Output the [x, y] coordinate of the center of the cell containing the given text.  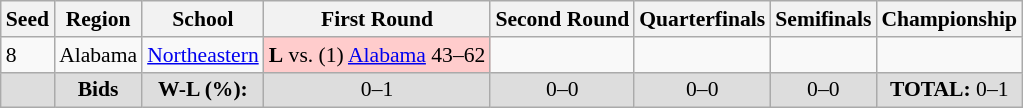
Region [98, 19]
First Round [378, 19]
School [203, 19]
W-L (%): [203, 90]
Championship [949, 19]
Seed [28, 19]
TOTAL: 0–1 [949, 90]
Bids [98, 90]
Quarterfinals [702, 19]
Second Round [562, 19]
Semifinals [823, 19]
L vs. (1) Alabama 43–62 [378, 55]
Northeastern [203, 55]
0–1 [378, 90]
Alabama [98, 55]
8 [28, 55]
